For the text-containing cell, return its midpoint in (x, y) coordinate format. 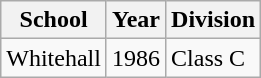
Year (136, 20)
Class C (214, 58)
School (54, 20)
Whitehall (54, 58)
Division (214, 20)
1986 (136, 58)
